Capture the cell that displays the provided text and extract its [X, Y] central coordinate. 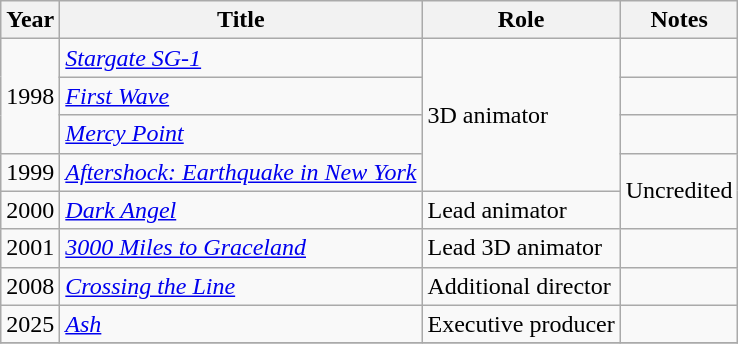
2001 [30, 248]
2000 [30, 210]
Lead animator [521, 210]
Aftershock: Earthquake in New York [241, 172]
Ash [241, 324]
3000 Miles to Graceland [241, 248]
3D animator [521, 115]
Role [521, 20]
Mercy Point [241, 134]
Executive producer [521, 324]
Title [241, 20]
First Wave [241, 96]
1998 [30, 96]
Lead 3D animator [521, 248]
Crossing the Line [241, 286]
2008 [30, 286]
Stargate SG-1 [241, 58]
Uncredited [679, 191]
Dark Angel [241, 210]
Year [30, 20]
1999 [30, 172]
Notes [679, 20]
2025 [30, 324]
Additional director [521, 286]
